Determine the [X, Y] coordinate at the center of the cell enclosing the given text.  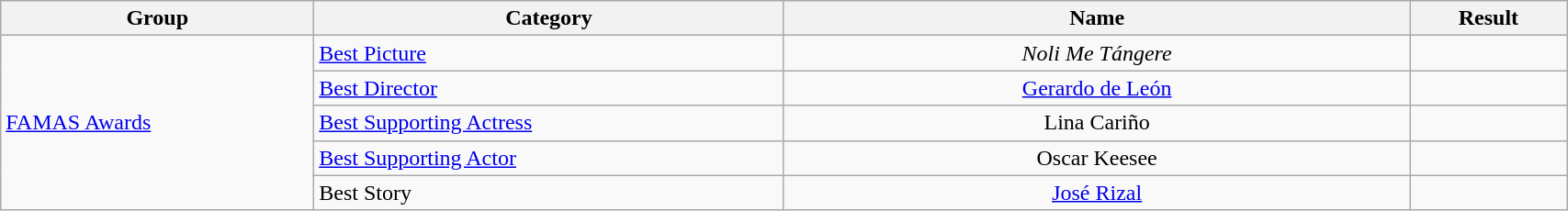
FAMAS Awards [158, 123]
Result [1488, 18]
Best Supporting Actor [549, 158]
Best Director [549, 88]
Name [1097, 18]
Oscar Keesee [1097, 158]
Best Supporting Actress [549, 123]
Category [549, 18]
Lina Cariño [1097, 123]
Gerardo de León [1097, 88]
Noli Me Tángere [1097, 53]
Best Story [549, 193]
José Rizal [1097, 193]
Best Picture [549, 53]
Group [158, 18]
